Determine the (x, y) coordinate at the center of the cell enclosing the given text.  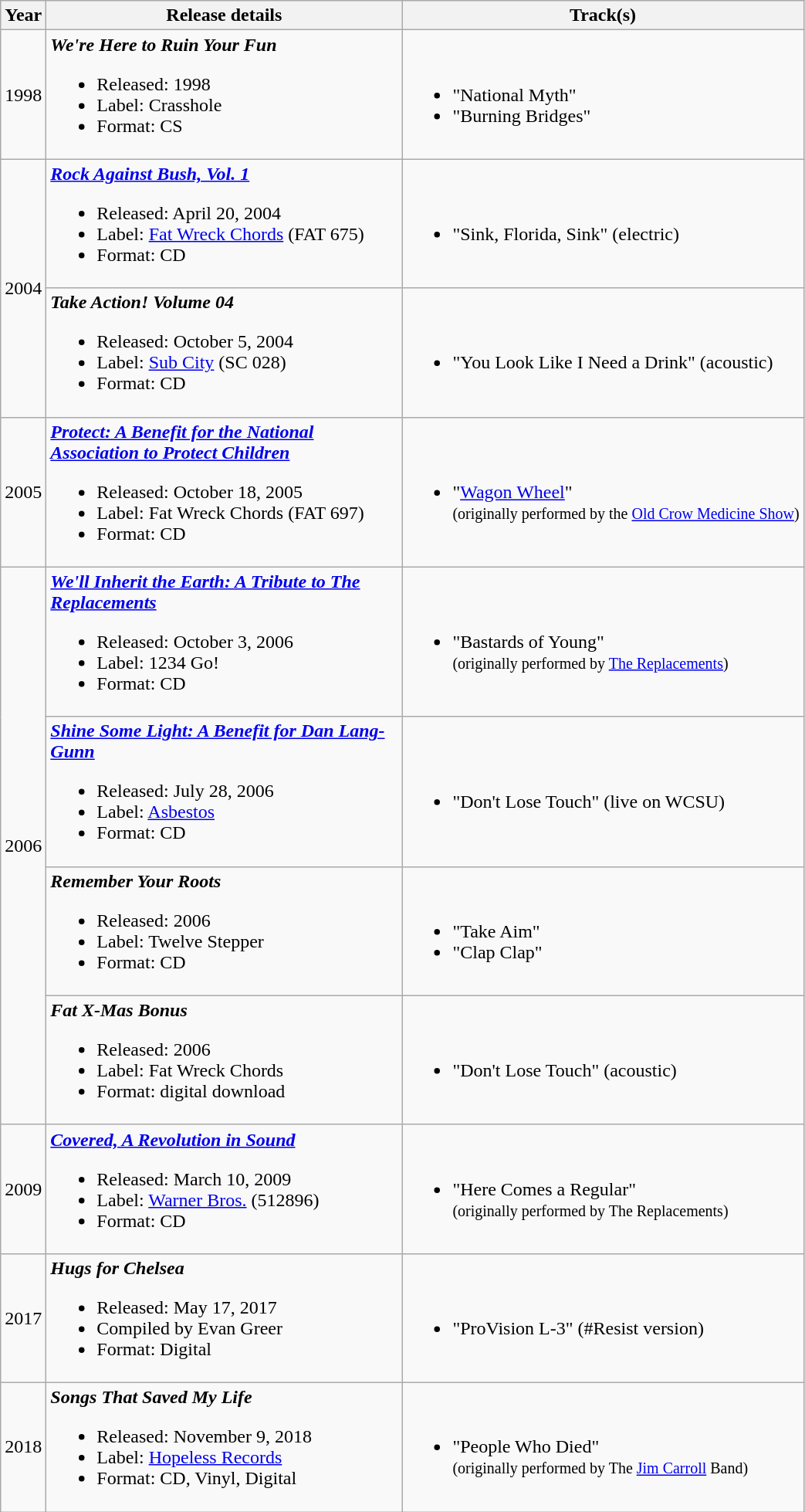
Take Action! Volume 04Released: October 5, 2004Label: Sub City (SC 028)Format: CD (224, 352)
Protect: A Benefit for the National Association to Protect ChildrenReleased: October 18, 2005Label: Fat Wreck Chords (FAT 697)Format: CD (224, 492)
"Don't Lose Touch" (live on WCSU) (603, 792)
1998 (23, 94)
Rock Against Bush, Vol. 1Released: April 20, 2004Label: Fat Wreck Chords (FAT 675)Format: CD (224, 224)
"Here Comes a Regular"(originally performed by The Replacements) (603, 1189)
"Sink, Florida, Sink" (electric) (603, 224)
2018 (23, 1447)
We'll Inherit the Earth: A Tribute to The ReplacementsReleased: October 3, 2006Label: 1234 Go!Format: CD (224, 642)
"You Look Like I Need a Drink" (acoustic) (603, 352)
"Bastards of Young"(originally performed by The Replacements) (603, 642)
Songs That Saved My LifeReleased: November 9, 2018Label: Hopeless RecordsFormat: CD, Vinyl, Digital (224, 1447)
Fat X-Mas BonusReleased: 2006Label: Fat Wreck ChordsFormat: digital download (224, 1059)
2017 (23, 1317)
2009 (23, 1189)
We're Here to Ruin Your FunReleased: 1998Label: CrassholeFormat: CS (224, 94)
"National Myth""Burning Bridges" (603, 94)
2006 (23, 846)
"Take Aim""Clap Clap" (603, 931)
2004 (23, 288)
Hugs for ChelseaReleased: May 17, 2017Compiled by Evan GreerFormat: Digital (224, 1317)
Track(s) (603, 15)
2005 (23, 492)
Year (23, 15)
Release details (224, 15)
"Wagon Wheel"(originally performed by the Old Crow Medicine Show) (603, 492)
Shine Some Light: A Benefit for Dan Lang-GunnReleased: July 28, 2006Label: AsbestosFormat: CD (224, 792)
"ProVision L-3" (#Resist version) (603, 1317)
"People Who Died"(originally performed by The Jim Carroll Band) (603, 1447)
Remember Your RootsReleased: 2006Label: Twelve StepperFormat: CD (224, 931)
Covered, A Revolution in SoundReleased: March 10, 2009Label: Warner Bros. (512896)Format: CD (224, 1189)
"Don't Lose Touch" (acoustic) (603, 1059)
